Return (X, Y) of the center of cell containing provided text 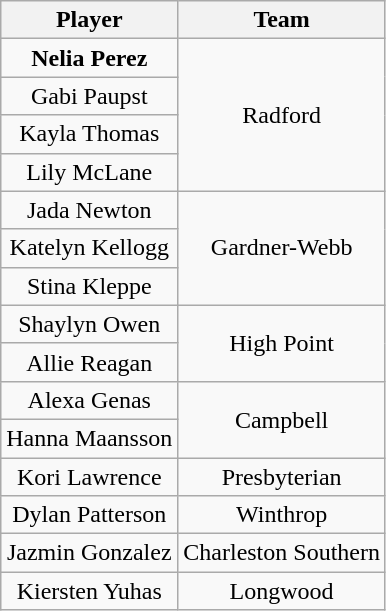
Jazmin Gonzalez (90, 553)
Lily McLane (90, 172)
Nelia Perez (90, 58)
Hanna Maansson (90, 438)
Dylan Patterson (90, 515)
Presbyterian (282, 477)
Shaylyn Owen (90, 324)
Team (282, 20)
Winthrop (282, 515)
Radford (282, 115)
Player (90, 20)
Gardner-Webb (282, 248)
Campbell (282, 419)
Allie Reagan (90, 362)
Katelyn Kellogg (90, 248)
Kori Lawrence (90, 477)
Kiersten Yuhas (90, 591)
High Point (282, 343)
Alexa Genas (90, 400)
Jada Newton (90, 210)
Gabi Paupst (90, 96)
Kayla Thomas (90, 134)
Charleston Southern (282, 553)
Stina Kleppe (90, 286)
Longwood (282, 591)
